Detect which cell encompasses the target text, then output its [X, Y] center coordinate. 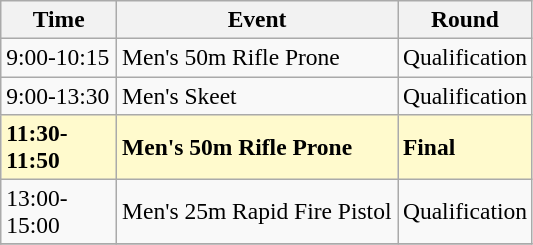
11:30-11:50 [59, 146]
Event [258, 19]
9:00-13:30 [59, 95]
Time [59, 19]
Men's 25m Rapid Fire Pistol [258, 212]
Round [466, 19]
Men's Skeet [258, 95]
13:00-15:00 [59, 212]
Final [466, 146]
9:00-10:15 [59, 57]
